Output the [x, y] coordinate of the center of the cell containing the given text.  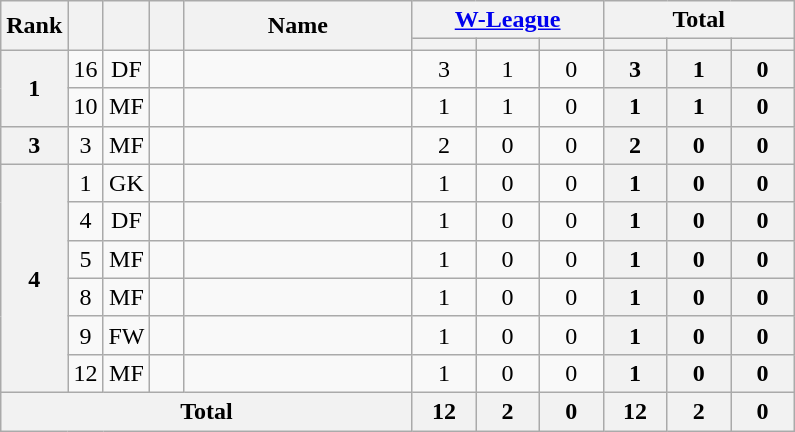
9 [86, 335]
Rank [34, 26]
10 [86, 107]
8 [86, 297]
Name [298, 26]
16 [86, 69]
FW [126, 335]
W-League [508, 20]
5 [86, 259]
GK [126, 183]
